Return the (X, Y) coordinate for the center point of the cell that contains the specified text.  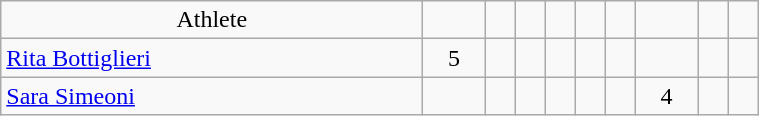
Rita Bottiglieri (212, 58)
4 (666, 96)
Athlete (212, 20)
5 (454, 58)
Sara Simeoni (212, 96)
